Determine the [X, Y] coordinate at the center of the cell enclosing the given text.  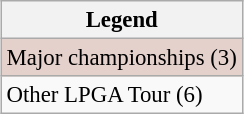
Other LPGA Tour (6) [122, 95]
Legend [122, 20]
Major championships (3) [122, 58]
